Determine the (x, y) coordinate at the center of the cell enclosing the given text.  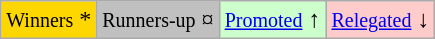
Promoted ↑ (272, 20)
Winners * (49, 20)
Runners-up ¤ (158, 20)
Relegated ↓ (380, 20)
